For the text-containing cell, return its midpoint in (X, Y) coordinate format. 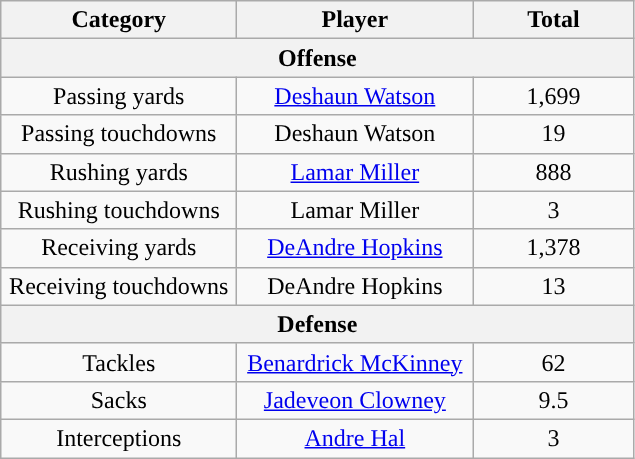
Defense (318, 324)
62 (554, 362)
888 (554, 172)
Benardrick McKinney (355, 362)
Andre Hal (355, 438)
Offense (318, 58)
13 (554, 286)
Interceptions (119, 438)
Jadeveon Clowney (355, 400)
Tackles (119, 362)
Rushing yards (119, 172)
Category (119, 20)
Receiving touchdowns (119, 286)
Rushing touchdowns (119, 210)
1,699 (554, 96)
Passing yards (119, 96)
Total (554, 20)
Passing touchdowns (119, 134)
Player (355, 20)
Sacks (119, 400)
9.5 (554, 400)
19 (554, 134)
Receiving yards (119, 248)
1,378 (554, 248)
